From the cell containing the given text, extract its center point as (x, y) coordinate. 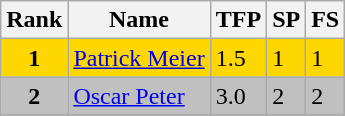
Name (139, 20)
Oscar Peter (139, 96)
SP (286, 20)
Rank (34, 20)
FS (326, 20)
3.0 (238, 96)
1.5 (238, 58)
Patrick Meier (139, 58)
TFP (238, 20)
